Output the [x, y] coordinate of the center of the cell containing the given text.  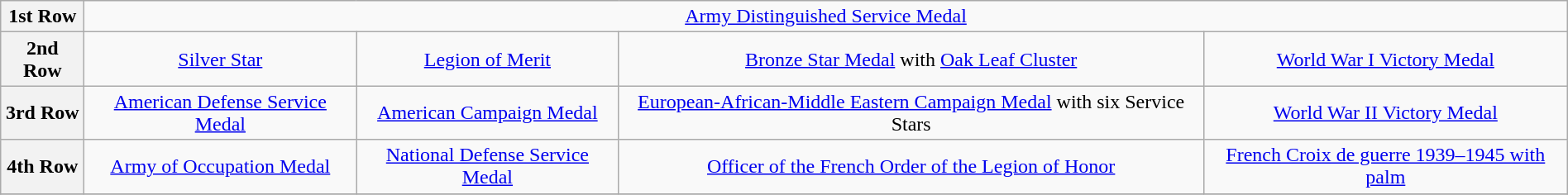
Army of Occupation Medal [220, 167]
National Defense Service Medal [488, 167]
2nd Row [43, 59]
4th Row [43, 167]
1st Row [43, 17]
Bronze Star Medal with Oak Leaf Cluster [911, 59]
Silver Star [220, 59]
World War II Victory Medal [1385, 112]
American Campaign Medal [488, 112]
Officer of the French Order of the Legion of Honor [911, 167]
3rd Row [43, 112]
American Defense Service Medal [220, 112]
French Croix de guerre 1939–1945 with palm [1385, 167]
Legion of Merit [488, 59]
World War I Victory Medal [1385, 59]
European-African-Middle Eastern Campaign Medal with six Service Stars [911, 112]
Army Distinguished Service Medal [825, 17]
